Return the (x, y) coordinate for the center point of the cell that contains the specified text.  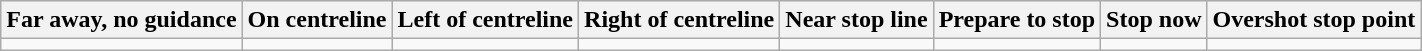
Right of centreline (680, 20)
Stop now (1154, 20)
Far away, no guidance (122, 20)
Overshot stop point (1314, 20)
Left of centreline (486, 20)
On centreline (317, 20)
Near stop line (856, 20)
Prepare to stop (1016, 20)
